Extract the [X, Y] coordinate from the center of the cell holding the provided text.  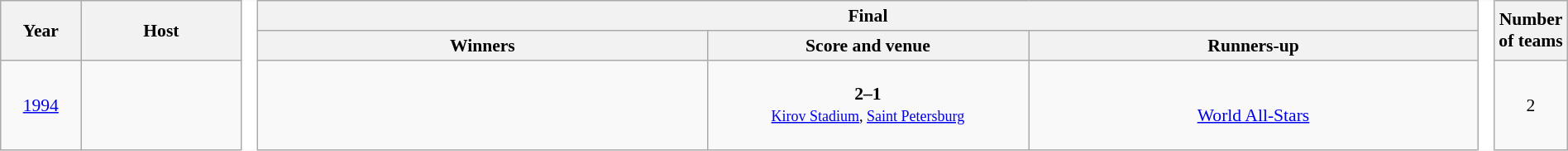
Number of teams [1531, 30]
2 [1531, 105]
2–1Kirov Stadium, Saint Petersburg [868, 105]
Score and venue [868, 46]
World All-Stars [1254, 105]
Host [161, 30]
1994 [41, 105]
Runners-up [1254, 46]
Year [41, 30]
Winners [482, 46]
Final [868, 16]
